Find where the given text appears and provide that cell's center as (X, Y) coordinate. 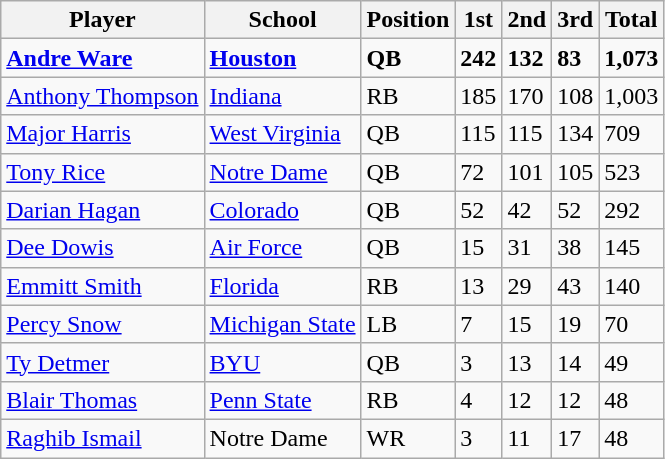
42 (527, 210)
BYU (282, 362)
49 (632, 362)
3rd (576, 20)
Ty Detmer (102, 362)
Percy Snow (102, 324)
4 (478, 400)
Blair Thomas (102, 400)
Dee Dowis (102, 248)
School (282, 20)
101 (527, 172)
170 (527, 96)
West Virginia (282, 134)
Tony Rice (102, 172)
Michigan State (282, 324)
38 (576, 248)
43 (576, 286)
Major Harris (102, 134)
29 (527, 286)
Player (102, 20)
7 (478, 324)
LB (408, 324)
Andre Ware (102, 58)
105 (576, 172)
Raghib Ismail (102, 438)
19 (576, 324)
Indiana (282, 96)
523 (632, 172)
Colorado (282, 210)
70 (632, 324)
WR (408, 438)
1st (478, 20)
83 (576, 58)
Darian Hagan (102, 210)
Houston (282, 58)
185 (478, 96)
145 (632, 248)
11 (527, 438)
132 (527, 58)
Florida (282, 286)
Position (408, 20)
17 (576, 438)
108 (576, 96)
72 (478, 172)
2nd (527, 20)
Penn State (282, 400)
14 (576, 362)
Air Force (282, 248)
140 (632, 286)
Anthony Thompson (102, 96)
1,003 (632, 96)
31 (527, 248)
242 (478, 58)
709 (632, 134)
Emmitt Smith (102, 286)
Total (632, 20)
134 (576, 134)
292 (632, 210)
1,073 (632, 58)
